Locate the cell with the specified text and output its (x, y) center coordinate. 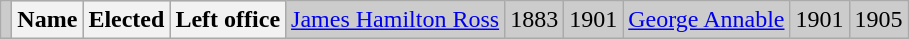
Elected (126, 20)
1883 (534, 20)
Name (48, 20)
Left office (228, 20)
James Hamilton Ross (396, 20)
George Annable (706, 20)
1905 (878, 20)
